Output the [x, y] coordinate of the center of the cell containing the given text.  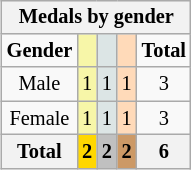
Gender [40, 51]
6 [164, 152]
Female [40, 118]
Medals by gender [96, 17]
Male [40, 84]
